Extract the (x, y) coordinate from the center of the cell holding the provided text.  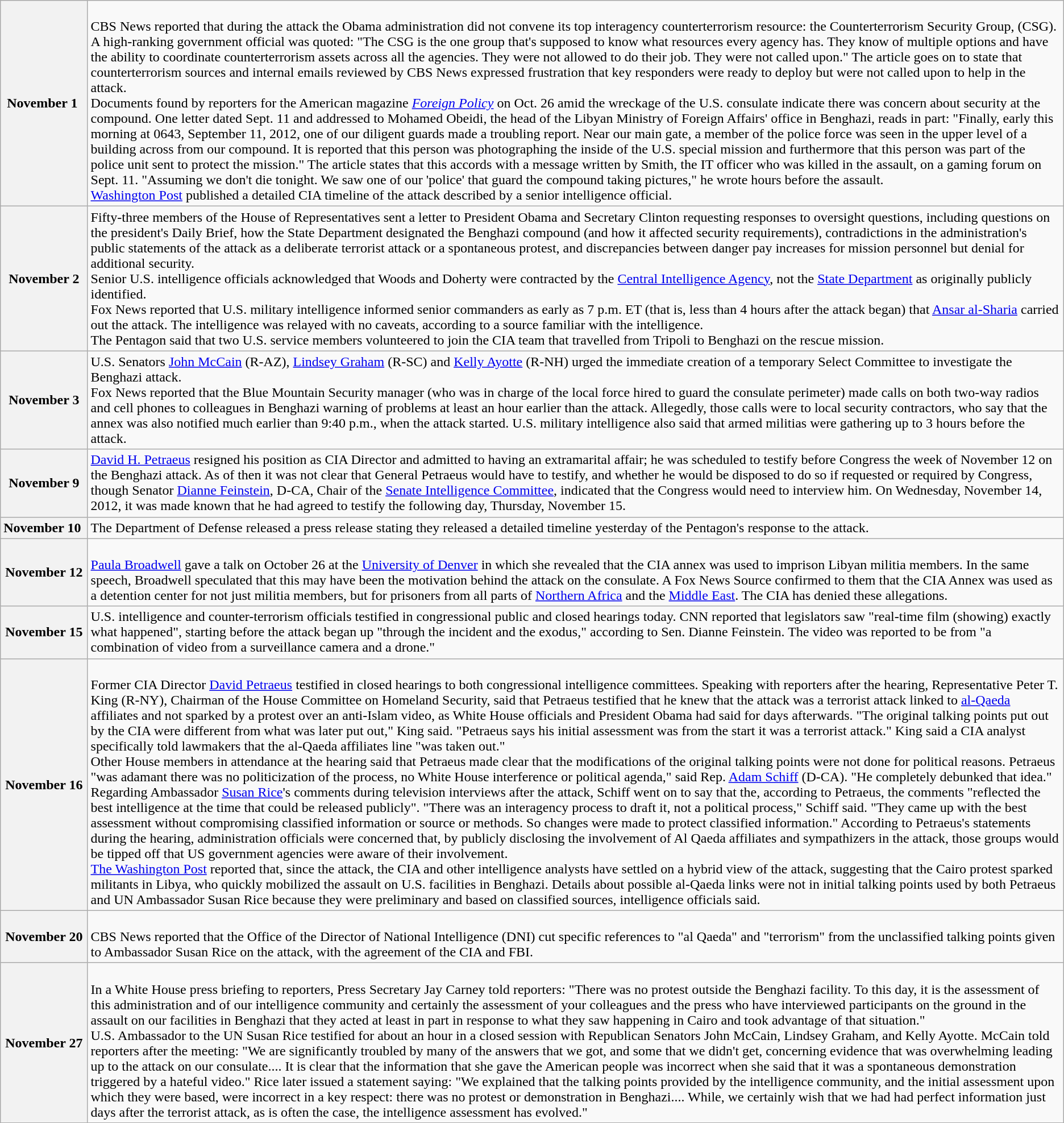
November 9 (44, 483)
The Department of Defense released a press release stating they released a detailed timeline yesterday of the Pentagon's response to the attack. (575, 528)
November 3 (44, 400)
November 12 (44, 572)
November 16 (44, 785)
November 1 (44, 103)
November 2 (44, 279)
November 15 (44, 632)
November 20 (44, 936)
November 10 (44, 528)
November 27 (44, 1043)
